Search for the cell housing the specified text and yield its (x, y) center coordinate. 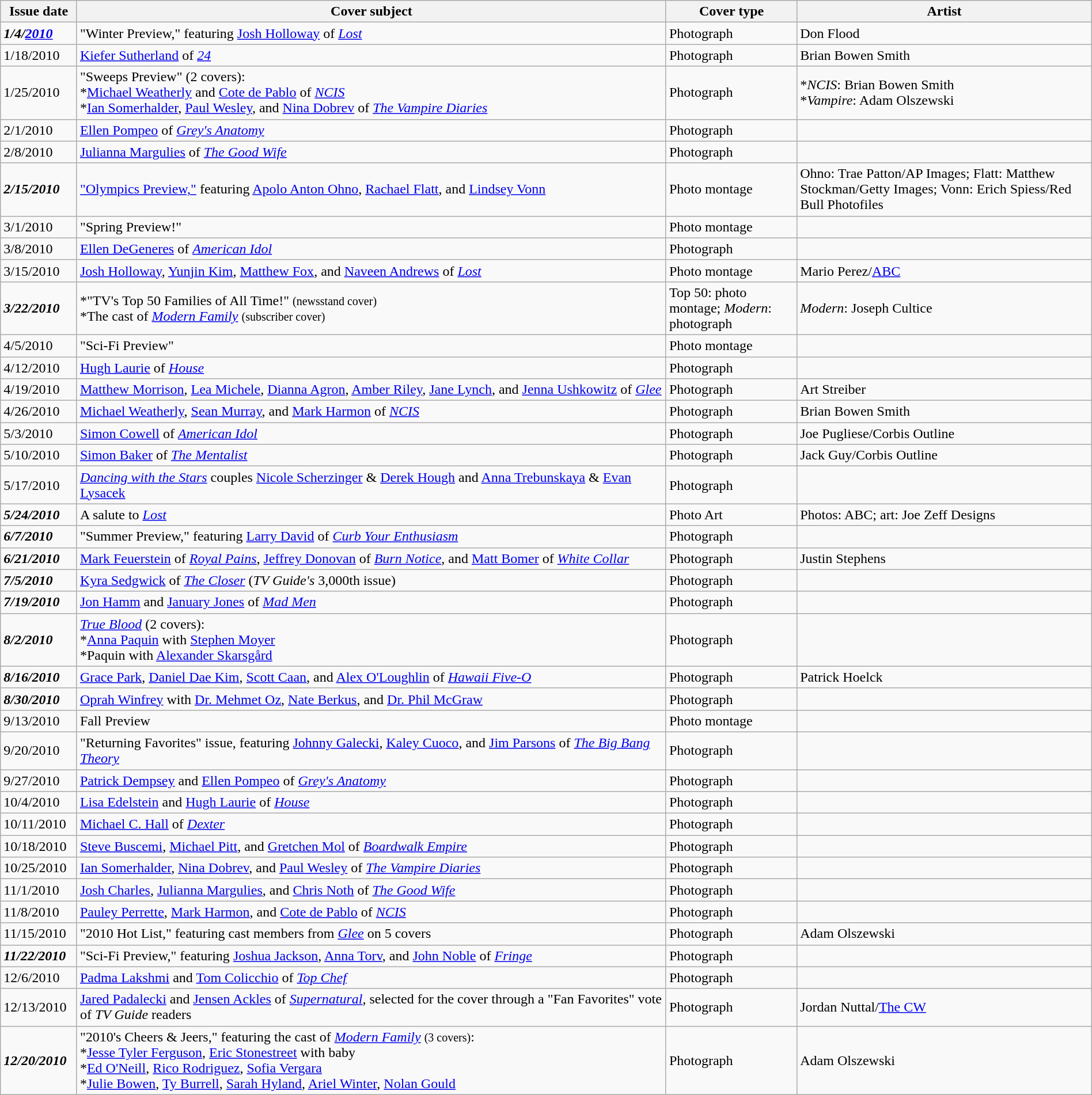
Cover subject (371, 12)
12/20/2010 (39, 1060)
Ellen Pompeo of Grey's Anatomy (371, 130)
4/19/2010 (39, 390)
Josh Holloway, Yunjin Kim, Matthew Fox, and Naveen Andrews of Lost (371, 271)
4/5/2010 (39, 345)
8/30/2010 (39, 699)
Mark Feuerstein of Royal Pains, Jeffrey Donovan of Burn Notice, and Matt Bomer of White Collar (371, 558)
Jordan Nuttal/The CW (945, 1007)
"Olympics Preview," featuring Apolo Anton Ohno, Rachael Flatt, and Lindsey Vonn (371, 189)
12/6/2010 (39, 978)
Simon Cowell of American Idol (371, 434)
Padma Lakshmi and Tom Colicchio of Top Chef (371, 978)
1/25/2010 (39, 93)
*"TV's Top 50 Families of All Time!" (newsstand cover)*The cast of Modern Family (subscriber cover) (371, 308)
Steve Buscemi, Michael Pitt, and Gretchen Mol of Boardwalk Empire (371, 846)
5/17/2010 (39, 485)
"Sweeps Preview" (2 covers):*Michael Weatherly and Cote de Pablo of NCIS*Ian Somerhalder, Paul Wesley, and Nina Dobrev of The Vampire Diaries (371, 93)
Julianna Margulies of The Good Wife (371, 152)
Don Flood (945, 33)
Jared Padalecki and Jensen Ackles of Supernatural, selected for the cover through a "Fan Favorites" vote of TV Guide readers (371, 1007)
Dancing with the Stars couples Nicole Scherzinger & Derek Hough and Anna Trebunskaya & Evan Lysacek (371, 485)
Modern: Joseph Cultice (945, 308)
Justin Stephens (945, 558)
7/19/2010 (39, 602)
Pauley Perrette, Mark Harmon, and Cote de Pablo of NCIS (371, 912)
10/18/2010 (39, 846)
Fall Preview (371, 721)
10/4/2010 (39, 803)
"2010 Hot List," featuring cast members from Glee on 5 covers (371, 934)
"Winter Preview," featuring Josh Holloway of Lost (371, 33)
Jon Hamm and January Jones of Mad Men (371, 602)
Issue date (39, 12)
Josh Charles, Julianna Margulies, and Chris Noth of The Good Wife (371, 890)
6/7/2010 (39, 537)
12/13/2010 (39, 1007)
Kyra Sedgwick of The Closer (TV Guide's 3,000th issue) (371, 580)
True Blood (2 covers):*Anna Paquin with Stephen Moyer*Paquin with Alexander Skarsgård (371, 640)
11/1/2010 (39, 890)
Michael C. Hall of Dexter (371, 824)
3/22/2010 (39, 308)
10/11/2010 (39, 824)
5/24/2010 (39, 515)
5/10/2010 (39, 455)
2/15/2010 (39, 189)
Ellen DeGeneres of American Idol (371, 249)
Simon Baker of The Mentalist (371, 455)
9/27/2010 (39, 780)
4/26/2010 (39, 412)
3/1/2010 (39, 227)
Top 50: photo montage; Modern: photograph (731, 308)
Photos: ABC; art: Joe Zeff Designs (945, 515)
7/5/2010 (39, 580)
Cover type (731, 12)
"Returning Favorites" issue, featuring Johnny Galecki, Kaley Cuoco, and Jim Parsons of The Big Bang Theory (371, 751)
5/3/2010 (39, 434)
Michael Weatherly, Sean Murray, and Mark Harmon of NCIS (371, 412)
Joe Pugliese/Corbis Outline (945, 434)
Artist (945, 12)
1/4/2010 (39, 33)
*NCIS: Brian Bowen Smith*Vampire: Adam Olszewski (945, 93)
Mario Perez/ABC (945, 271)
Photo Art (731, 515)
11/15/2010 (39, 934)
2/8/2010 (39, 152)
4/12/2010 (39, 368)
Ian Somerhalder, Nina Dobrev, and Paul Wesley of The Vampire Diaries (371, 868)
8/2/2010 (39, 640)
6/21/2010 (39, 558)
9/13/2010 (39, 721)
Matthew Morrison, Lea Michele, Dianna Agron, Amber Riley, Jane Lynch, and Jenna Ushkowitz of Glee (371, 390)
"Sci-Fi Preview," featuring Joshua Jackson, Anna Torv, and John Noble of Fringe (371, 956)
Grace Park, Daniel Dae Kim, Scott Caan, and Alex O'Loughlin of Hawaii Five-O (371, 677)
"Summer Preview," featuring Larry David of Curb Your Enthusiasm (371, 537)
Hugh Laurie of House (371, 368)
Patrick Dempsey and Ellen Pompeo of Grey's Anatomy (371, 780)
A salute to Lost (371, 515)
"Spring Preview!" (371, 227)
"Sci-Fi Preview" (371, 345)
Art Streiber (945, 390)
2/1/2010 (39, 130)
3/15/2010 (39, 271)
Jack Guy/Corbis Outline (945, 455)
Oprah Winfrey with Dr. Mehmet Oz, Nate Berkus, and Dr. Phil McGraw (371, 699)
10/25/2010 (39, 868)
9/20/2010 (39, 751)
Lisa Edelstein and Hugh Laurie of House (371, 803)
Ohno: Trae Patton/AP Images; Flatt: Matthew Stockman/Getty Images; Vonn: Erich Spiess/Red Bull Photofiles (945, 189)
Patrick Hoelck (945, 677)
1/18/2010 (39, 55)
Kiefer Sutherland of 24 (371, 55)
8/16/2010 (39, 677)
3/8/2010 (39, 249)
11/22/2010 (39, 956)
11/8/2010 (39, 912)
